Provide the (x, y) coordinate of the cell's center where the given text is located.  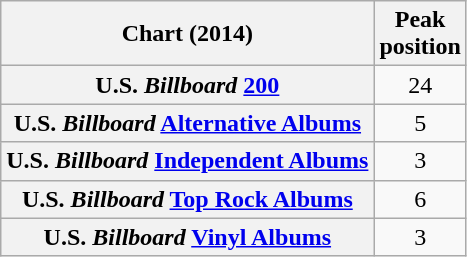
U.S. Billboard Alternative Albums (188, 123)
Peakposition (420, 34)
U.S. Billboard Top Rock Albums (188, 199)
U.S. Billboard Independent Albums (188, 161)
24 (420, 85)
6 (420, 199)
U.S. Billboard 200 (188, 85)
Chart (2014) (188, 34)
5 (420, 123)
U.S. Billboard Vinyl Albums (188, 237)
